From the cell containing the given text, extract its center point as [X, Y] coordinate. 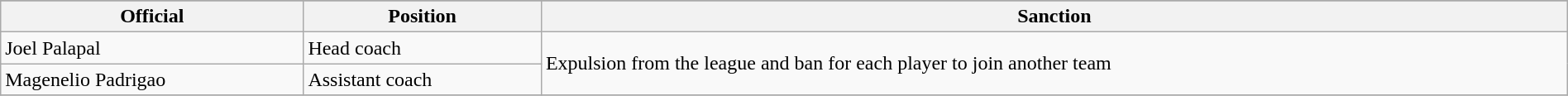
Sanction [1054, 17]
Expulsion from the league and ban for each player to join another team [1054, 64]
Head coach [423, 48]
Assistant coach [423, 79]
Official [152, 17]
Position [423, 17]
Joel Palapal [152, 48]
Magenelio Padrigao [152, 79]
